Scan for the cell matching the given text and deliver its [X, Y] coordinate at center. 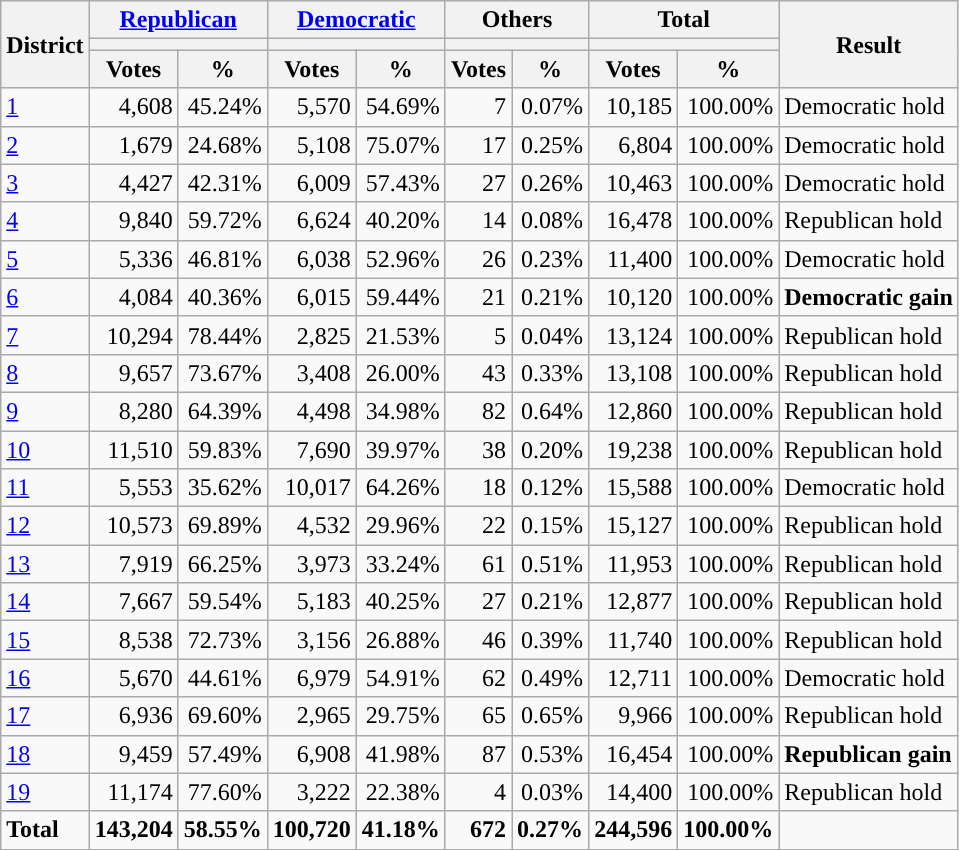
75.07% [400, 145]
3,222 [312, 792]
9,840 [134, 221]
1 [45, 107]
0.51% [550, 564]
78.44% [222, 335]
6,038 [312, 259]
13 [45, 564]
11,953 [634, 564]
5,183 [312, 602]
22.38% [400, 792]
10,017 [312, 488]
57.43% [400, 183]
4,532 [312, 526]
46.81% [222, 259]
59.54% [222, 602]
43 [478, 373]
16 [45, 678]
29.75% [400, 716]
10,185 [634, 107]
3,973 [312, 564]
5,553 [134, 488]
0.53% [550, 754]
42.31% [222, 183]
7,690 [312, 449]
15,127 [634, 526]
46 [478, 640]
6,624 [312, 221]
4,498 [312, 411]
0.23% [550, 259]
Republican gain [869, 754]
82 [478, 411]
54.69% [400, 107]
12,877 [634, 602]
6,979 [312, 678]
29.96% [400, 526]
45.24% [222, 107]
11,174 [134, 792]
11,740 [634, 640]
District [45, 44]
2,965 [312, 716]
672 [478, 830]
6,936 [134, 716]
3,408 [312, 373]
26.00% [400, 373]
11,510 [134, 449]
5,670 [134, 678]
4,608 [134, 107]
59.44% [400, 297]
15 [45, 640]
44.61% [222, 678]
61 [478, 564]
41.98% [400, 754]
38 [478, 449]
12 [45, 526]
8,280 [134, 411]
59.72% [222, 221]
0.64% [550, 411]
16,478 [634, 221]
69.89% [222, 526]
40.25% [400, 602]
59.83% [222, 449]
72.73% [222, 640]
14,400 [634, 792]
6 [45, 297]
12,860 [634, 411]
21 [478, 297]
41.18% [400, 830]
7,667 [134, 602]
64.26% [400, 488]
1,679 [134, 145]
9,459 [134, 754]
10,120 [634, 297]
5,336 [134, 259]
26.88% [400, 640]
4,084 [134, 297]
40.20% [400, 221]
3 [45, 183]
5,108 [312, 145]
33.24% [400, 564]
0.39% [550, 640]
6,804 [634, 145]
10,294 [134, 335]
19,238 [634, 449]
0.26% [550, 183]
87 [478, 754]
66.25% [222, 564]
Result [869, 44]
Democratic gain [869, 297]
13,108 [634, 373]
11 [45, 488]
0.15% [550, 526]
Others [516, 20]
0.12% [550, 488]
6,015 [312, 297]
16,454 [634, 754]
6,908 [312, 754]
7,919 [134, 564]
57.49% [222, 754]
26 [478, 259]
0.04% [550, 335]
34.98% [400, 411]
2 [45, 145]
21.53% [400, 335]
4,427 [134, 183]
0.27% [550, 830]
0.20% [550, 449]
62 [478, 678]
52.96% [400, 259]
11,400 [634, 259]
5,570 [312, 107]
40.36% [222, 297]
0.65% [550, 716]
6,009 [312, 183]
54.91% [400, 678]
0.33% [550, 373]
Democratic [356, 20]
64.39% [222, 411]
9,657 [134, 373]
0.08% [550, 221]
8 [45, 373]
9 [45, 411]
12,711 [634, 678]
73.67% [222, 373]
24.68% [222, 145]
19 [45, 792]
2,825 [312, 335]
8,538 [134, 640]
0.03% [550, 792]
58.55% [222, 830]
0.07% [550, 107]
13,124 [634, 335]
9,966 [634, 716]
0.25% [550, 145]
10 [45, 449]
Republican [178, 20]
69.60% [222, 716]
65 [478, 716]
15,588 [634, 488]
22 [478, 526]
244,596 [634, 830]
100,720 [312, 830]
10,573 [134, 526]
35.62% [222, 488]
10,463 [634, 183]
3,156 [312, 640]
77.60% [222, 792]
39.97% [400, 449]
0.49% [550, 678]
143,204 [134, 830]
